Scan for the cell matching the given text and deliver its (x, y) coordinate at center. 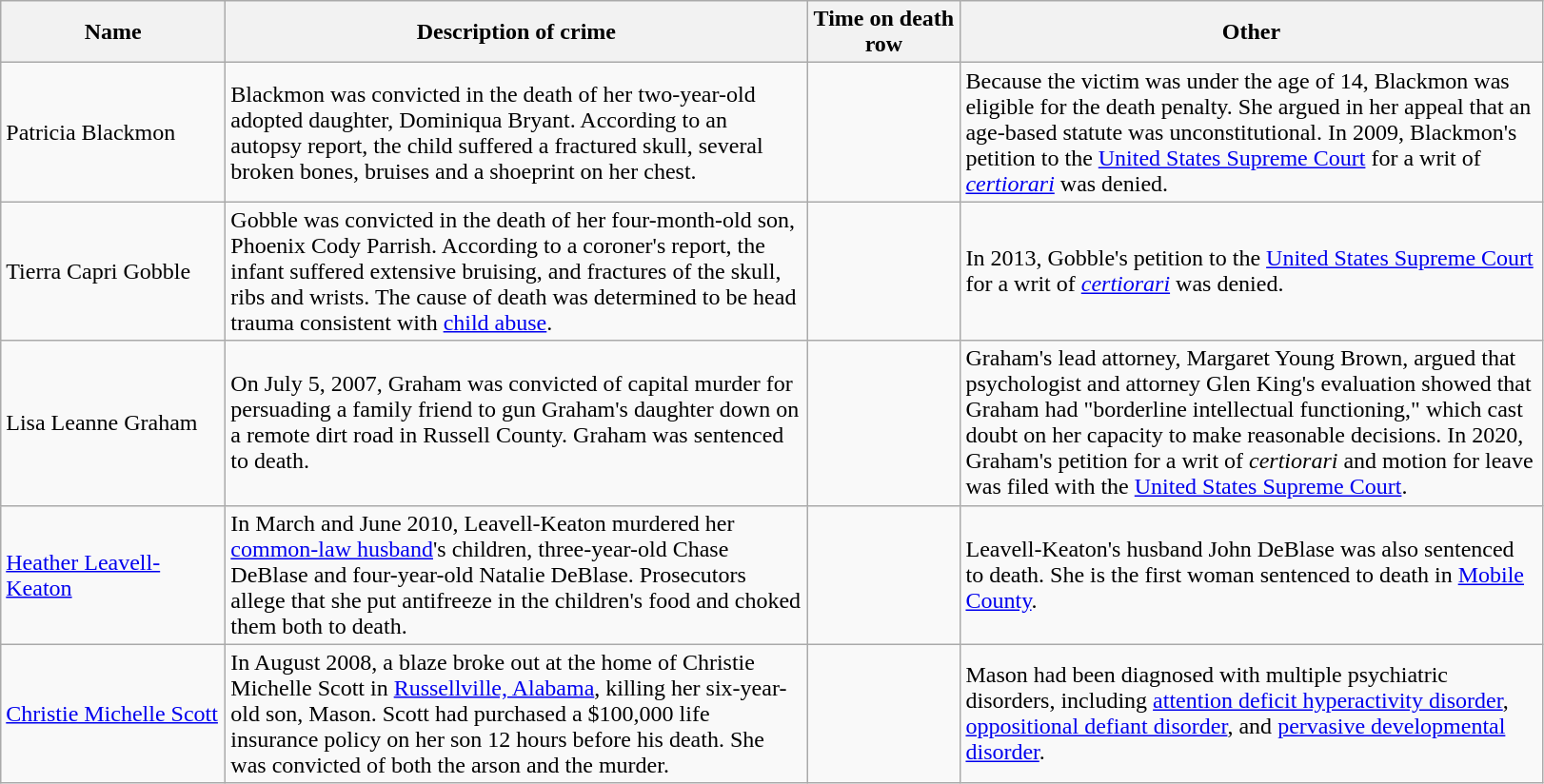
Tierra Capri Gobble (113, 271)
Leavell-Keaton's husband John DeBlase was also sentenced to death. She is the first woman sentenced to death in Mobile County. (1251, 575)
Christie Michelle Scott (113, 714)
Other (1251, 32)
Patricia Blackmon (113, 132)
Heather Leavell-Keaton (113, 575)
Lisa Leanne Graham (113, 422)
Name (113, 32)
Time on death row (883, 32)
Description of crime (516, 32)
In 2013, Gobble's petition to the United States Supreme Court for a writ of certiorari was denied. (1251, 271)
